For the text-containing cell, return its midpoint in [X, Y] coordinate format. 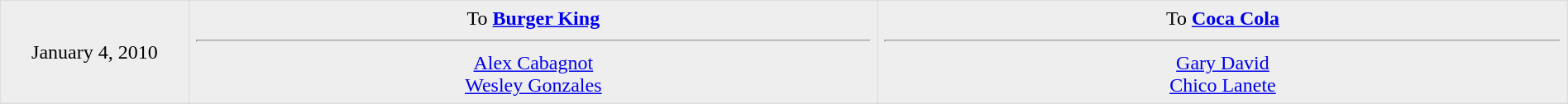
To Burger KingAlex CabagnotWesley Gonzales [533, 52]
To Coca ColaGary DavidChico Lanete [1223, 52]
January 4, 2010 [94, 52]
